Output the [x, y] coordinate of the center of the cell containing the given text.  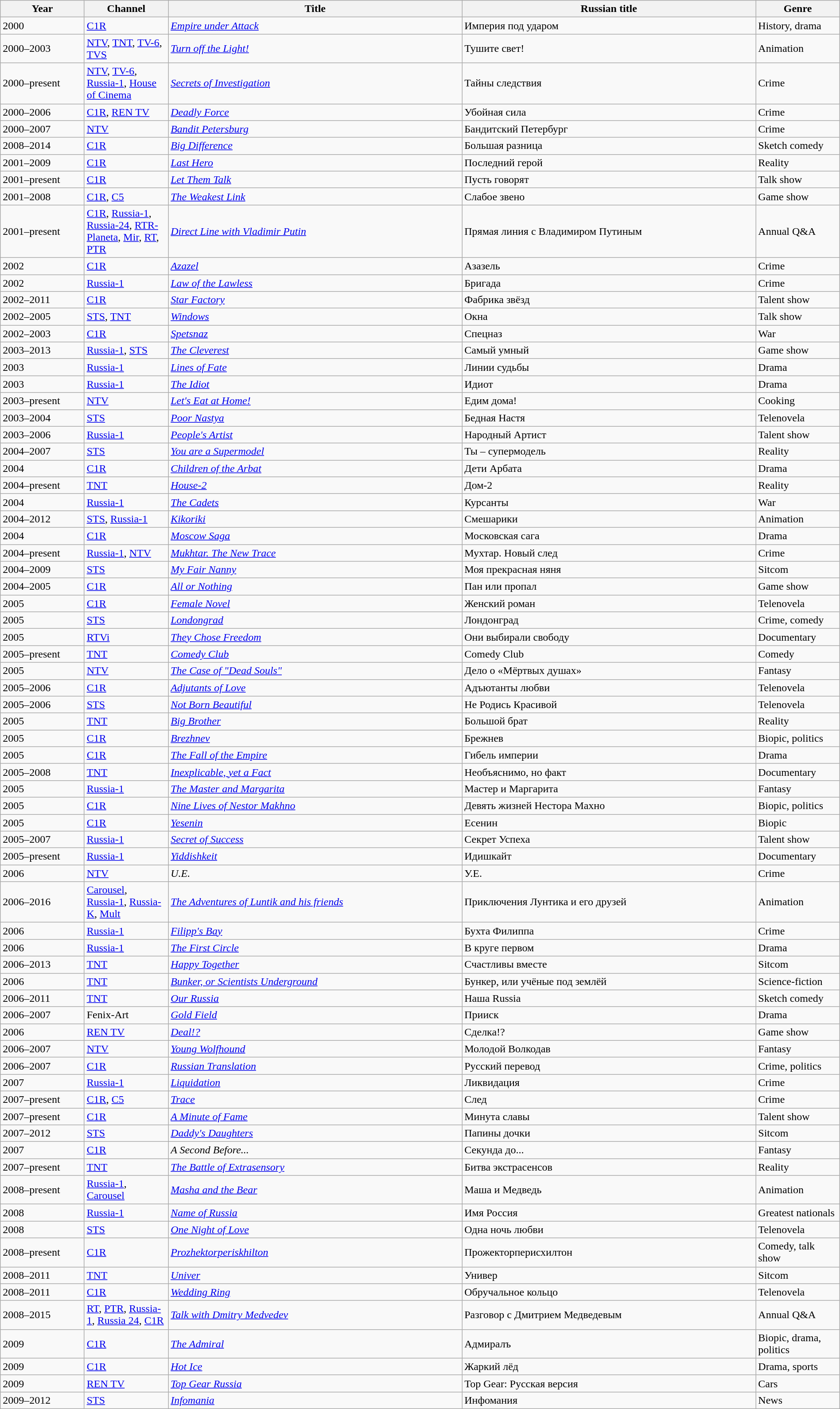
2000–present [43, 83]
Наша Russia [609, 998]
Большой брат [609, 721]
Дом-2 [609, 485]
Универ [609, 1275]
House-2 [315, 485]
Comedy [797, 654]
Курсанты [609, 502]
Russian title [609, 9]
След [609, 1099]
Title [315, 9]
The Cadets [315, 502]
One Night of Love [315, 1230]
My Fair Nanny [315, 570]
2008–2014 [43, 146]
Young Wolfhound [315, 1049]
Inexplicable, yet a Fact [315, 772]
2005–2008 [43, 772]
Папины дочки [609, 1133]
Drama, sports [797, 1366]
Direct Line with Vladimir Putin [315, 231]
C1R, Russia-1, Russia-24, RTR-Planeta, Mir, RT, PTR [126, 231]
Let Them Talk [315, 179]
Бандитский Петербург [609, 129]
Poor Nastya [315, 418]
2001–2009 [43, 163]
Talk with Dmitry Medvedev [315, 1315]
Filipp's Bay [315, 931]
Секунда до... [609, 1150]
2003–2006 [43, 435]
Народный Артист [609, 435]
RT, PTR, Russia-1, Russia 24, C1R [126, 1315]
The Battle of Extrasensory [315, 1167]
2004–2007 [43, 452]
Пусть говорят [609, 179]
2007–2012 [43, 1133]
Едим дома! [609, 401]
Londongrad [315, 620]
Адъютанты любви [609, 688]
Гибель империи [609, 755]
Deadly Force [315, 112]
Secrets of Investigation [315, 83]
Yiddishkeit [315, 856]
Biopic [797, 823]
Name of Russia [315, 1213]
2002–2005 [43, 317]
Есенин [609, 823]
Star Factory [315, 300]
2001–2008 [43, 196]
Идиот [609, 384]
The Admiral [315, 1343]
Тайны следствия [609, 83]
2004–2005 [43, 587]
The First Circle [315, 948]
Female Novel [315, 603]
Жаркий лёд [609, 1366]
Мухтар. Новый след [609, 553]
Брежнев [609, 738]
Дети Арбата [609, 468]
Let's Eat at Home! [315, 401]
Prozhektorperiskhilton [315, 1252]
Разговор с Дмитрием Медведевым [609, 1315]
The Idiot [315, 384]
Спецназ [609, 334]
2004–2012 [43, 519]
Линии судьбы [609, 367]
STS, Russia-1 [126, 519]
A Second Before... [315, 1150]
Cars [797, 1383]
Empire under Attack [315, 26]
News [797, 1400]
Самый умный [609, 350]
Девять жизней Нестора Махно [609, 806]
Маша и Медведь [609, 1190]
STS, TNT [126, 317]
Сделка!? [609, 1032]
Ликвидация [609, 1082]
Gold Field [315, 1015]
Top Gear Russia [315, 1383]
Московская сага [609, 536]
2008–2015 [43, 1315]
2002–2011 [43, 300]
Большая разница [609, 146]
Deal!? [315, 1032]
Crime, politics [797, 1066]
2009–2012 [43, 1400]
2003–2013 [43, 350]
Ты – супермодель [609, 452]
Mukhtar. The New Trace [315, 553]
Our Russia [315, 998]
Trace [315, 1099]
Lines of Fate [315, 367]
2006–2013 [43, 965]
The Weakest Link [315, 196]
Тушите свет! [609, 49]
Russia-1, NTV [126, 553]
2004–2009 [43, 570]
Прямая линия с Владимиром Путиным [609, 231]
Азазель [609, 266]
They Chose Freedom [315, 637]
2002–2003 [43, 334]
Science-fiction [797, 981]
Big Brother [315, 721]
Law of the Lawless [315, 283]
History, drama [797, 26]
Happy Together [315, 965]
Biopic, drama, politics [797, 1343]
Children of the Arbat [315, 468]
Фабрика звёзд [609, 300]
Одна ночь любви [609, 1230]
2000–2007 [43, 129]
All or Nothing [315, 587]
Необъяснимо, но факт [609, 772]
Они выбирали свободу [609, 637]
Russia-1, Carousel [126, 1190]
Bandit Petersburg [315, 129]
Счастливы вместе [609, 965]
Битва экстрасенсов [609, 1167]
Secret of Success [315, 840]
Moscow Saga [315, 536]
Последний герой [609, 163]
Адмиралъ [609, 1343]
У.Е. [609, 873]
RTVi [126, 637]
Моя прекрасная няня [609, 570]
Прииск [609, 1015]
The Adventures of Luntik and his friends [315, 902]
The Cleverest [315, 350]
2000–2003 [43, 49]
Приключения Лунтика и его друзей [609, 902]
2005–2007 [43, 840]
You are a Supermodel [315, 452]
Russian Translation [315, 1066]
Nine Lives of Nestor Makhno [315, 806]
Не Родись Красивой [609, 704]
Инфомания [609, 1400]
Идишкайт [609, 856]
Liquidation [315, 1082]
Spetsnaz [315, 334]
В круге первом [609, 948]
Имя Россия [609, 1213]
Минута славы [609, 1116]
Infomania [315, 1400]
2000–2006 [43, 112]
Смешарики [609, 519]
Azazel [315, 266]
The Fall of the Empire [315, 755]
Last Hero [315, 163]
Дело о «Мёртвых душах» [609, 671]
Hot Ice [315, 1366]
Turn off the Light! [315, 49]
Crime, comedy [797, 620]
Обручальное кольцо [609, 1292]
People's Artist [315, 435]
Русский перевод [609, 1066]
Genre [797, 9]
Year [43, 9]
Слабое звено [609, 196]
2000 [43, 26]
A Minute of Fame [315, 1116]
Brezhnev [315, 738]
The Master and Margarita [315, 789]
Channel [126, 9]
Carousel,Russia-1, Russia-K, Mult [126, 902]
Прожекторперисхилтон [609, 1252]
2003–present [43, 401]
2006–2016 [43, 902]
Comedy, talk show [797, 1252]
Fenix-Art [126, 1015]
2006–2011 [43, 998]
Bunker, or Scientists Underground [315, 981]
Окна [609, 317]
Daddy's Daughters [315, 1133]
Yesenin [315, 823]
NTV, TNT, TV-6, TVS [126, 49]
The Case of "Dead Souls" [315, 671]
Убойная сила [609, 112]
2003–2004 [43, 418]
Masha and the Bear [315, 1190]
Секрет Успеха [609, 840]
Женский роман [609, 603]
Пан или пропал [609, 587]
Империя под ударом [609, 26]
Adjutants of Love [315, 688]
Big Difference [315, 146]
Wedding Ring [315, 1292]
C1R, REN TV [126, 112]
Russia-1, STS [126, 350]
Windows [315, 317]
Бригада [609, 283]
Лондонград [609, 620]
Бункер, или учёные под землёй [609, 981]
Молодой Волкодав [609, 1049]
Cooking [797, 401]
Not Born Beautiful [315, 704]
Бедная Настя [609, 418]
U.E. [315, 873]
Бухта Филиппа [609, 931]
Greatest nationals [797, 1213]
Top Gear: Русская версия [609, 1383]
Kikoriki [315, 519]
NTV, TV-6, Russia-1, House of Cinema [126, 83]
Мастер и Маргарита [609, 789]
Univer [315, 1275]
